Capture the cell that displays the provided text and extract its [x, y] central coordinate. 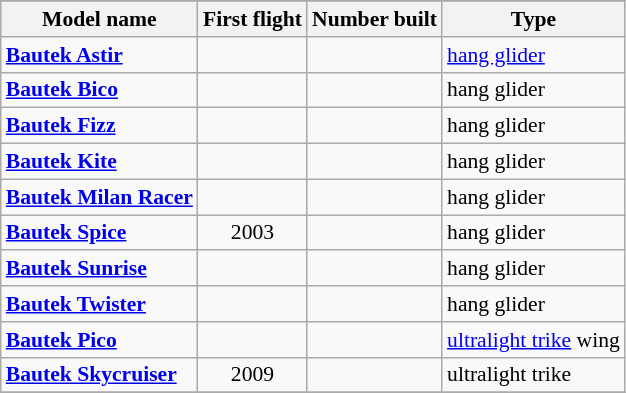
Bautek Pico [100, 340]
2009 [252, 375]
Bautek Sunrise [100, 269]
2003 [252, 233]
Bautek Fizz [100, 126]
Bautek Milan Racer [100, 197]
Bautek Bico [100, 90]
First flight [252, 19]
ultralight trike [534, 375]
Bautek Twister [100, 304]
Model name [100, 19]
Type [534, 19]
Number built [374, 19]
Bautek Astir [100, 55]
ultralight trike wing [534, 340]
Bautek Skycruiser [100, 375]
Bautek Spice [100, 233]
Bautek Kite [100, 162]
